Find where the given text appears and provide that cell's center as [X, Y] coordinate. 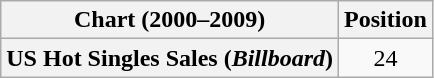
US Hot Singles Sales (Billboard) [170, 58]
24 [386, 58]
Chart (2000–2009) [170, 20]
Position [386, 20]
